Search for the cell housing the specified text and yield its [X, Y] center coordinate. 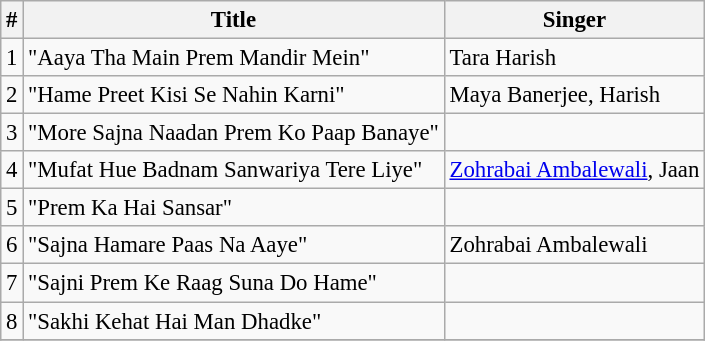
"Sajni Prem Ke Raag Suna Do Hame" [234, 283]
Title [234, 20]
"Sajna Hamare Paas Na Aaye" [234, 245]
"Sakhi Kehat Hai Man Dhadke" [234, 321]
2 [12, 95]
8 [12, 321]
3 [12, 133]
Zohrabai Ambalewali, Jaan [574, 170]
Tara Harish [574, 58]
5 [12, 208]
"Aaya Tha Main Prem Mandir Mein" [234, 58]
"Mufat Hue Badnam Sanwariya Tere Liye" [234, 170]
# [12, 20]
6 [12, 245]
"More Sajna Naadan Prem Ko Paap Banaye" [234, 133]
Zohrabai Ambalewali [574, 245]
4 [12, 170]
1 [12, 58]
"Hame Preet Kisi Se Nahin Karni" [234, 95]
"Prem Ka Hai Sansar" [234, 208]
7 [12, 283]
Maya Banerjee, Harish [574, 95]
Singer [574, 20]
